Capture the cell that displays the provided text and extract its [x, y] central coordinate. 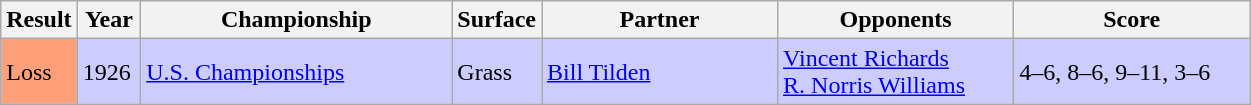
Surface [497, 20]
Opponents [896, 20]
Vincent Richards R. Norris Williams [896, 72]
Championship [296, 20]
4–6, 8–6, 9–11, 3–6 [1132, 72]
Loss [39, 72]
U.S. Championships [296, 72]
1926 [109, 72]
Score [1132, 20]
Result [39, 20]
Partner [660, 20]
Bill Tilden [660, 72]
Grass [497, 72]
Year [109, 20]
